For the text-containing cell, return its midpoint in [X, Y] coordinate format. 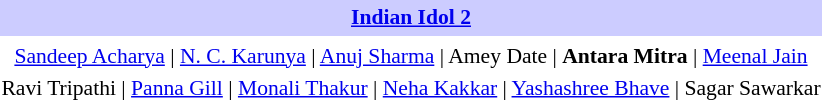
Indian Idol 2 [411, 18]
